Search for the cell housing the specified text and yield its (x, y) center coordinate. 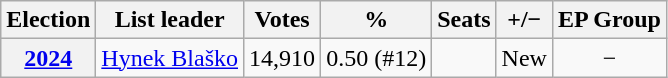
2024 (48, 58)
% (376, 20)
− (609, 58)
+/− (524, 20)
EP Group (609, 20)
Votes (282, 20)
14,910 (282, 58)
Seats (464, 20)
New (524, 58)
0.50 (#12) (376, 58)
Hynek Blaško (170, 58)
List leader (170, 20)
Election (48, 20)
